Identify which cell holds the provided text, then report its (X, Y) central coordinate. 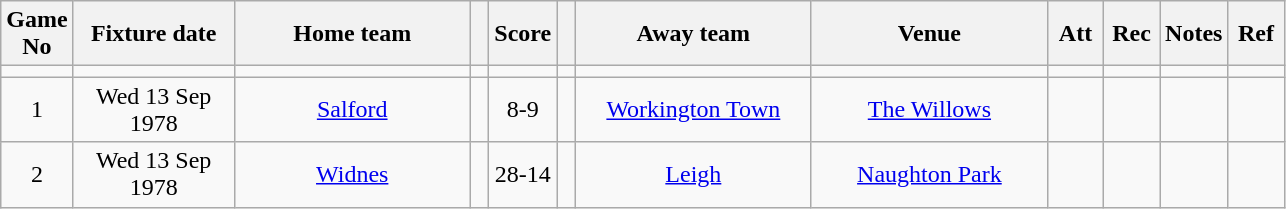
Game No (37, 34)
8-9 (523, 110)
Home team (352, 34)
Rec (1132, 34)
2 (37, 174)
Notes (1194, 34)
Widnes (352, 174)
1 (37, 110)
Score (523, 34)
Naughton Park (929, 174)
Ref (1256, 34)
Att (1075, 34)
Salford (352, 110)
The Willows (929, 110)
Fixture date (154, 34)
Venue (929, 34)
Workington Town (693, 110)
Leigh (693, 174)
28-14 (523, 174)
Away team (693, 34)
